Pinpoint the cell where the given text exists, returning its [X, Y] midpoint coordinate. 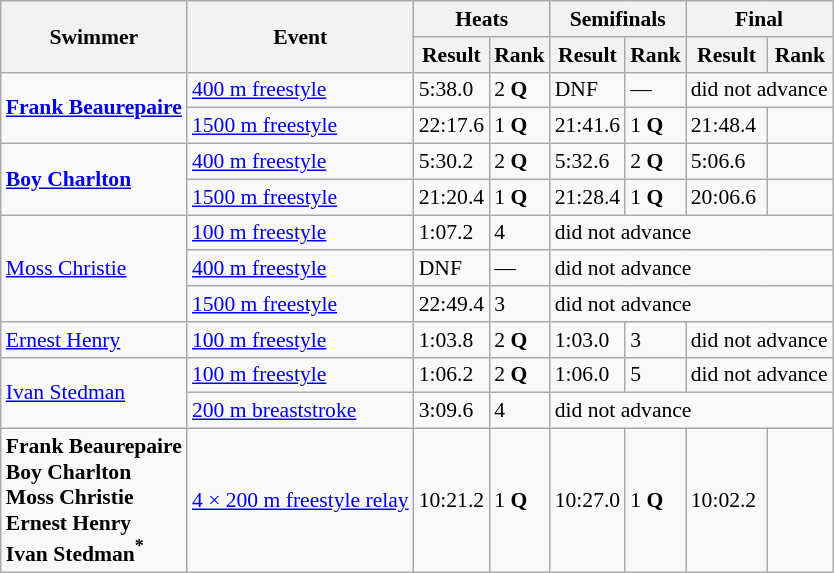
21:48.4 [726, 126]
10:02.2 [726, 500]
10:21.2 [452, 500]
21:20.4 [452, 197]
Swimmer [94, 36]
1:06.0 [588, 375]
3:09.6 [452, 411]
1:03.8 [452, 340]
1:07.2 [452, 233]
Ivan Stedman [94, 392]
Moss Christie [94, 268]
1:03.0 [588, 340]
Frank Beaurepaire [94, 108]
1:06.2 [452, 375]
21:28.4 [588, 197]
Event [300, 36]
Boy Charlton [94, 180]
Heats [482, 19]
5:06.6 [726, 162]
Frank Beaurepaire Boy Charlton Moss Christie Ernest Henry Ivan Stedman* [94, 500]
Semifinals [618, 19]
5:38.0 [452, 90]
5:32.6 [588, 162]
21:41.6 [588, 126]
22:49.4 [452, 304]
5:30.2 [452, 162]
200 m breaststroke [300, 411]
4 × 200 m freestyle relay [300, 500]
22:17.6 [452, 126]
5 [656, 375]
10:27.0 [588, 500]
20:06.6 [726, 197]
Final [760, 19]
Ernest Henry [94, 340]
